Provide the (X, Y) coordinate of the cell's center where the given text is located.  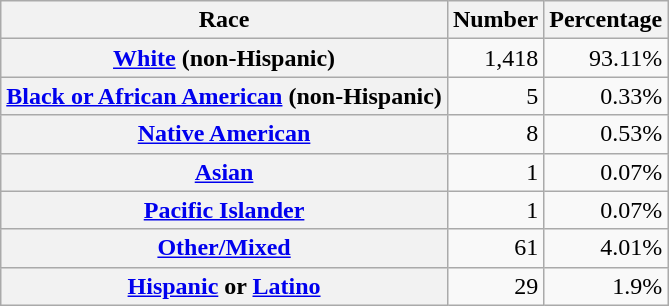
Asian (224, 172)
Race (224, 20)
4.01% (606, 248)
61 (495, 248)
1.9% (606, 286)
Percentage (606, 20)
White (non-Hispanic) (224, 58)
93.11% (606, 58)
5 (495, 96)
Other/Mixed (224, 248)
Black or African American (non-Hispanic) (224, 96)
Hispanic or Latino (224, 286)
0.33% (606, 96)
Number (495, 20)
29 (495, 286)
0.53% (606, 134)
Native American (224, 134)
1,418 (495, 58)
Pacific Islander (224, 210)
8 (495, 134)
